For the text-containing cell, return its midpoint in (x, y) coordinate format. 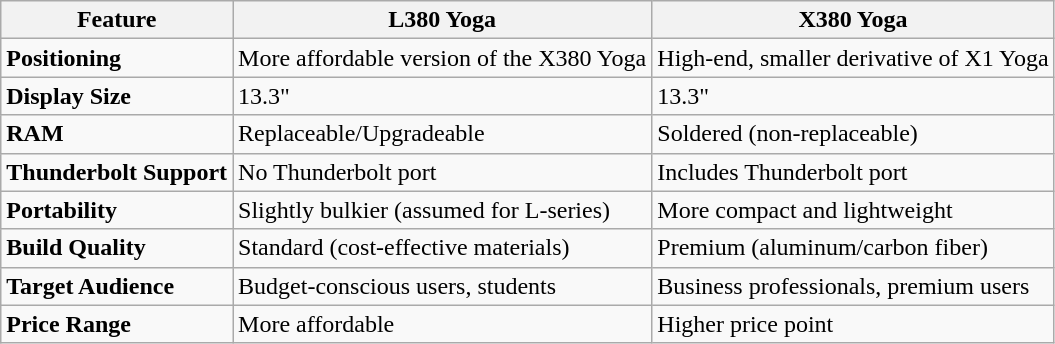
Budget-conscious users, students (442, 286)
Feature (117, 20)
Soldered (non-replaceable) (853, 134)
Includes Thunderbolt port (853, 172)
L380 Yoga (442, 20)
RAM (117, 134)
Positioning (117, 58)
Premium (aluminum/carbon fiber) (853, 248)
Display Size (117, 96)
Price Range (117, 324)
Thunderbolt Support (117, 172)
Higher price point (853, 324)
High-end, smaller derivative of X1 Yoga (853, 58)
More affordable (442, 324)
Business professionals, premium users (853, 286)
X380 Yoga (853, 20)
Target Audience (117, 286)
More compact and lightweight (853, 210)
Standard (cost-effective materials) (442, 248)
Portability (117, 210)
No Thunderbolt port (442, 172)
Slightly bulkier (assumed for L-series) (442, 210)
Replaceable/Upgradeable (442, 134)
Build Quality (117, 248)
More affordable version of the X380 Yoga (442, 58)
